Scan for the cell matching the given text and deliver its (x, y) coordinate at center. 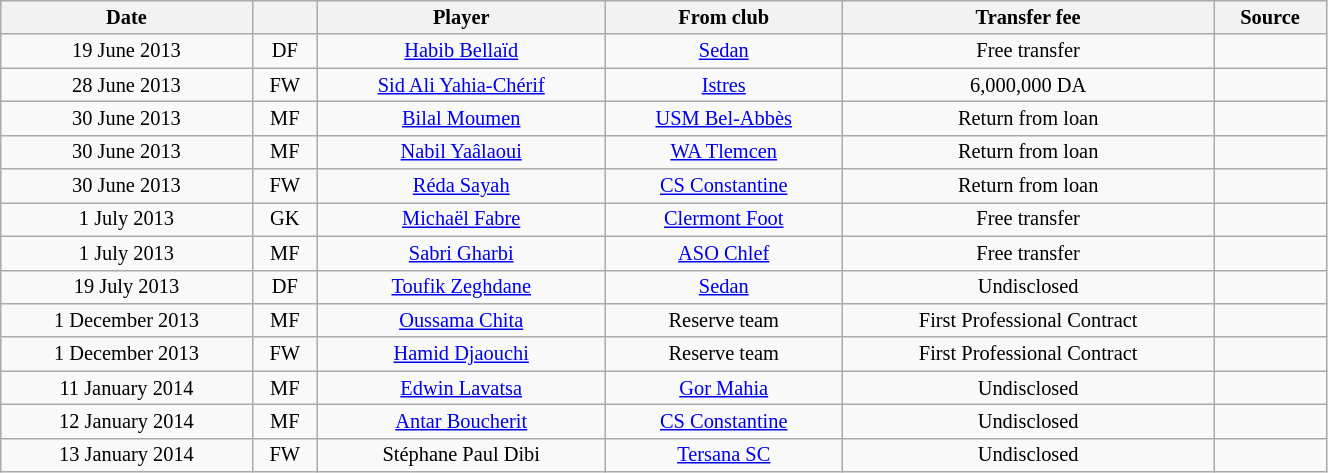
19 June 2013 (126, 51)
Player (462, 17)
Sabri Gharbi (462, 253)
Source (1270, 17)
Sid Ali Yahia-Chérif (462, 85)
Nabil Yaâlaoui (462, 152)
Clermont Foot (724, 219)
Habib Bellaïd (462, 51)
USM Bel-Abbès (724, 118)
28 June 2013 (126, 85)
Gor Mahia (724, 388)
From club (724, 17)
19 July 2013 (126, 287)
11 January 2014 (126, 388)
WA Tlemcen (724, 152)
Michaël Fabre (462, 219)
12 January 2014 (126, 421)
Bilal Moumen (462, 118)
Stéphane Paul Dibi (462, 455)
Istres (724, 85)
Hamid Djaouchi (462, 354)
GK (284, 219)
6,000,000 DA (1028, 85)
Edwin Lavatsa (462, 388)
Antar Boucherit (462, 421)
ASO Chlef (724, 253)
Tersana SC (724, 455)
Date (126, 17)
Oussama Chita (462, 320)
13 January 2014 (126, 455)
Transfer fee (1028, 17)
Réda Sayah (462, 186)
Toufik Zeghdane (462, 287)
